For the text-containing cell, return its midpoint in (X, Y) coordinate format. 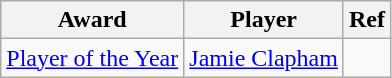
Player of the Year (92, 58)
Player (264, 20)
Jamie Clapham (264, 58)
Ref (366, 20)
Award (92, 20)
